From the cell containing the given text, extract its center point as (X, Y) coordinate. 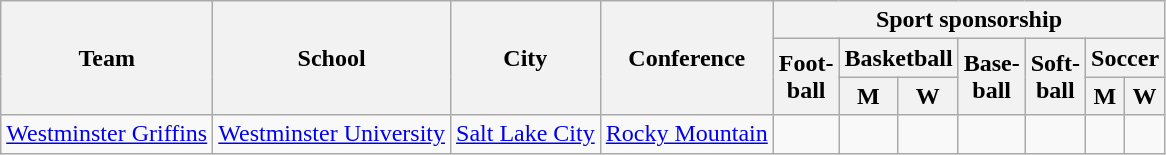
Base-ball (992, 77)
City (526, 58)
Soccer (1126, 58)
Conference (686, 58)
Team (107, 58)
Salt Lake City (526, 134)
Soft-ball (1055, 77)
Sport sponsorship (968, 20)
Basketball (898, 58)
School (332, 58)
Rocky Mountain (686, 134)
Westminster University (332, 134)
Foot-ball (806, 77)
Westminster Griffins (107, 134)
